For the text-containing cell, return its midpoint in [x, y] coordinate format. 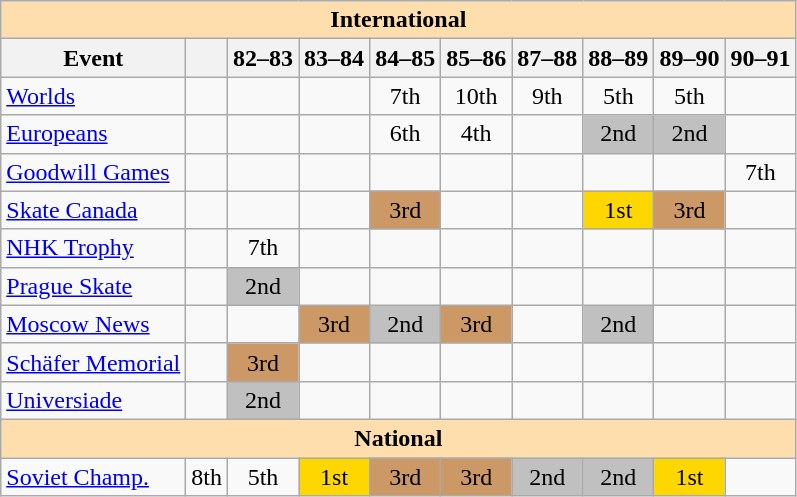
8th [207, 477]
83–84 [334, 58]
Soviet Champ. [94, 477]
Event [94, 58]
89–90 [690, 58]
88–89 [618, 58]
4th [476, 134]
Worlds [94, 96]
6th [406, 134]
85–86 [476, 58]
9th [548, 96]
84–85 [406, 58]
Schäfer Memorial [94, 362]
NHK Trophy [94, 248]
Goodwill Games [94, 172]
Europeans [94, 134]
Universiade [94, 400]
Moscow News [94, 324]
87–88 [548, 58]
Prague Skate [94, 286]
National [398, 438]
International [398, 20]
82–83 [262, 58]
Skate Canada [94, 210]
90–91 [760, 58]
10th [476, 96]
